Pinpoint the cell where the given text exists, returning its [X, Y] midpoint coordinate. 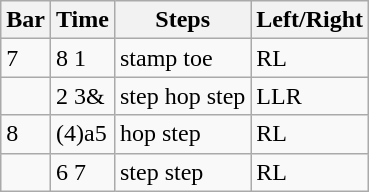
(4)a5 [82, 134]
Steps [182, 20]
hop step [182, 134]
Time [82, 20]
2 3& [82, 96]
step step [182, 172]
8 [26, 134]
step hop step [182, 96]
8 1 [82, 58]
stamp toe [182, 58]
Bar [26, 20]
6 7 [82, 172]
7 [26, 58]
LLR [310, 96]
Left/Right [310, 20]
